Pinpoint the cell where the given text exists, returning its (X, Y) midpoint coordinate. 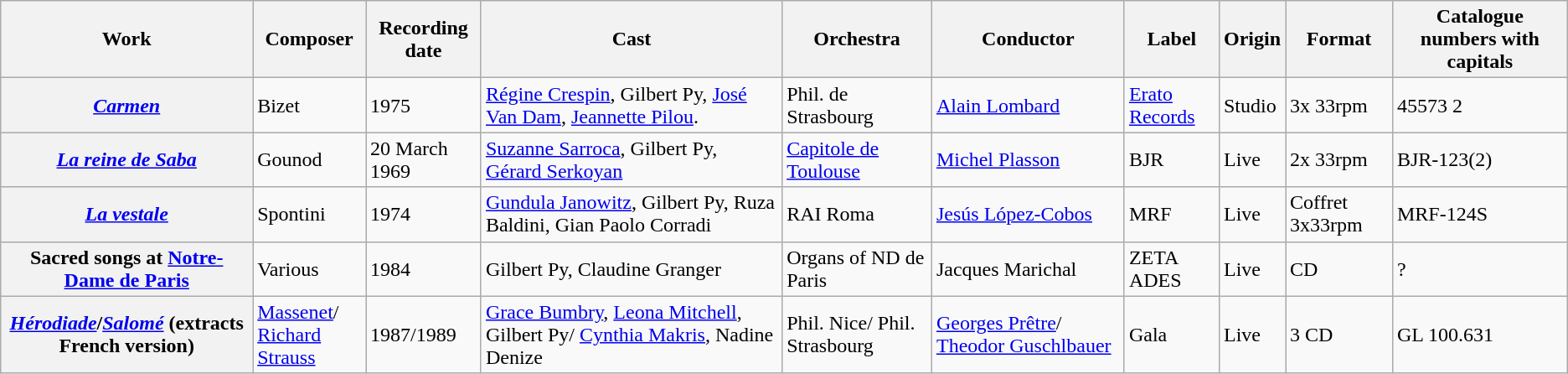
? (1479, 268)
BJR-123(2) (1479, 159)
Massenet/Richard Strauss (310, 335)
GL 100.631 (1479, 335)
Organs of ND de Paris (858, 268)
Erato Records (1171, 106)
2x 33rpm (1339, 159)
La reine de Saba (127, 159)
Various (310, 268)
Conductor (1028, 39)
Composer (310, 39)
3x 33rpm (1339, 106)
Phil. Nice/ Phil. Strasbourg (858, 335)
Origin (1251, 39)
Gilbert Py, Claudine Granger (632, 268)
Jacques Marichal (1028, 268)
Label (1171, 39)
Grace Bumbry, Leona Mitchell, Gilbert Py/ Cynthia Makris, Nadine Denize (632, 335)
BJR (1171, 159)
Bizet (310, 106)
Catalogue numbers with capitals (1479, 39)
RAI Roma (858, 215)
Michel Plasson (1028, 159)
3 CD (1339, 335)
1974 (424, 215)
Régine Crespin, Gilbert Py, José Van Dam, Jeannette Pilou. (632, 106)
Spontini (310, 215)
45573 2 (1479, 106)
CD (1339, 268)
MRF-124S (1479, 215)
Jesús López-Cobos (1028, 215)
ZETA ADES (1171, 268)
Work (127, 39)
Cast (632, 39)
1984 (424, 268)
Studio (1251, 106)
Capitole de Toulouse (858, 159)
Alain Lombard (1028, 106)
Format (1339, 39)
Suzanne Sarroca, Gilbert Py, Gérard Serkoyan (632, 159)
Gala (1171, 335)
1975 (424, 106)
1987/1989 (424, 335)
MRF (1171, 215)
Sacred songs at Notre-Dame de Paris (127, 268)
Gundula Janowitz, Gilbert Py, Ruza Baldini, Gian Paolo Corradi (632, 215)
Hérodiade/Salomé (extracts French version) (127, 335)
Orchestra (858, 39)
Recording date (424, 39)
20 March 1969 (424, 159)
Georges Prêtre/ Theodor Guschlbauer (1028, 335)
Phil. de Strasbourg (858, 106)
Coffret 3x33rpm (1339, 215)
Carmen (127, 106)
Gounod (310, 159)
La vestale (127, 215)
